Return the [x, y] coordinate for the center point of the cell that contains the specified text.  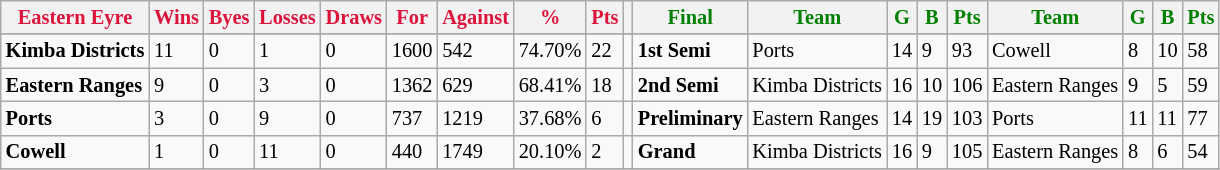
103 [967, 118]
68.41% [550, 85]
5 [1167, 85]
18 [604, 85]
37.68% [550, 118]
629 [476, 85]
Wins [176, 17]
59 [1200, 85]
2nd Semi [690, 85]
20.10% [550, 152]
54 [1200, 152]
77 [1200, 118]
Final [690, 17]
For [412, 17]
19 [932, 118]
Losses [287, 17]
440 [412, 152]
105 [967, 152]
106 [967, 85]
Eastern Eyre [75, 17]
Against [476, 17]
58 [1200, 51]
Byes [229, 17]
Grand [690, 152]
% [550, 17]
737 [412, 118]
2 [604, 152]
74.70% [550, 51]
1362 [412, 85]
22 [604, 51]
542 [476, 51]
1219 [476, 118]
Preliminary [690, 118]
93 [967, 51]
1st Semi [690, 51]
1749 [476, 152]
1600 [412, 51]
Draws [354, 17]
